Provide the (X, Y) coordinate of the cell's center where the given text is located.  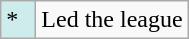
Led the league (112, 20)
* (18, 20)
